Determine the [X, Y] coordinate at the center of the cell enclosing the given text.  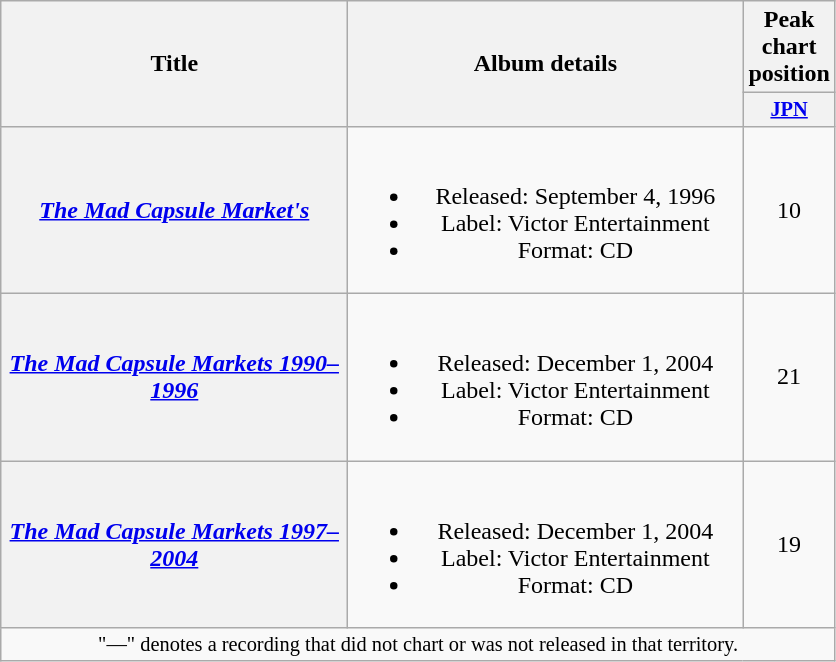
The Mad Capsule Markets 1990–1996 [174, 378]
"—" denotes a recording that did not chart or was not released in that territory. [418, 645]
The Mad Capsule Markets 1997–2004 [174, 544]
21 [789, 378]
10 [789, 210]
Released: September 4, 1996Label: Victor EntertainmentFormat: CD [546, 210]
JPN [789, 110]
Title [174, 64]
Peak chart position [789, 47]
The Mad Capsule Market's [174, 210]
19 [789, 544]
Album details [546, 64]
